Determine the [X, Y] coordinate at the center of the cell enclosing the given text.  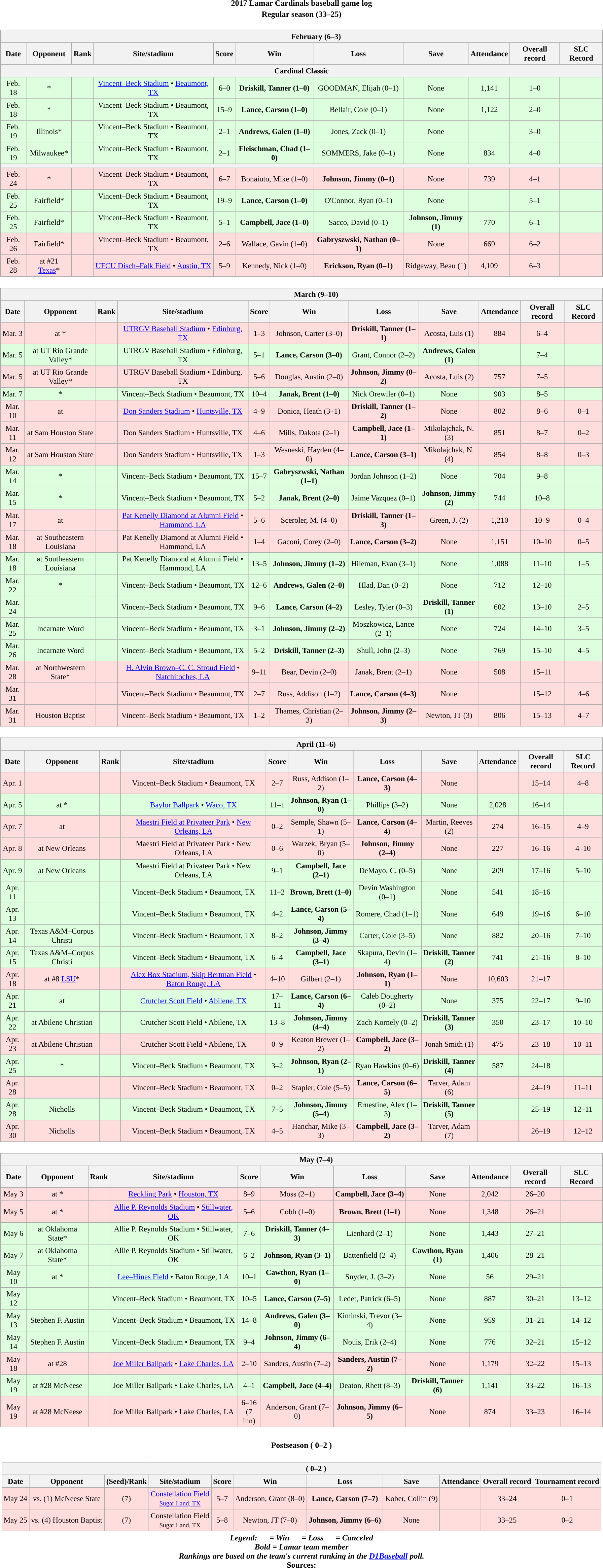
10–5 [249, 1298]
Brown, Brett (1–0) [321, 892]
5–7 [222, 1498]
Kennedy, Nick (1–0) [275, 265]
Campbell, Jace (4–4) [297, 1385]
Nick Orewiler (0–1) [384, 394]
May 24 [15, 1498]
Lesley, Tyler (0–3) [384, 606]
Johnson, Jimmy (2) [449, 498]
May 7 [13, 1255]
Gabryszwski, Nathan (1–1) [309, 477]
56 [490, 1277]
Feb. 28 [13, 265]
Acosta, Luis (1) [449, 333]
Apr. 21 [12, 1001]
12–10 [542, 585]
Anderson, Grant (8–0) [270, 1498]
Tarver, Adam (6) [449, 1088]
(Seed)/Rank [127, 1482]
Bonaiuto, Mike (1–0) [275, 178]
2–0 [535, 110]
14–10 [542, 629]
7–4 [542, 355]
854 [500, 454]
May 25 [15, 1521]
Johnson, Jimmy (2–3) [384, 716]
Janak, Brent (2–1) [384, 672]
10–8 [542, 498]
Johnson, Jimmy (1–2) [309, 563]
Jonah Smith (1) [449, 1044]
24–19 [541, 1088]
712 [500, 585]
Bellair, Cole (0–1) [358, 110]
Campbell, Jace (1–0) [275, 222]
Andrews, Galen (3–0) [297, 1320]
802 [500, 411]
29–21 [535, 1277]
13–5 [259, 563]
26–21 [535, 1212]
Campbell, Jace (2–1) [321, 870]
Driskill, Tanner (1–2) [384, 411]
March (9–10) [301, 294]
4–2 [277, 913]
669 [489, 244]
887 [490, 1298]
4,109 [489, 265]
Mills, Dakota (2–1) [309, 433]
Douglas, Austin (2–0) [309, 377]
Milwaukee* [49, 153]
Lance, Carson (7–5) [297, 1298]
Apr. 11 [12, 892]
769 [500, 650]
Apr. 13 [12, 913]
1–4 [259, 542]
Nouis, Erik (2–4) [369, 1342]
5–9 [224, 265]
Reckling Park • Houston, TX [173, 1194]
27–21 [535, 1233]
Mar. 26 [13, 650]
Hlad, Dan (0–2) [384, 585]
Apr. 14 [12, 936]
at #21 Texas* [49, 265]
851 [500, 433]
Illinois* [49, 131]
Mikolajchak, N. (3) [449, 433]
1–5 [583, 563]
33–23 [535, 1412]
1,443 [490, 1233]
21–17 [541, 979]
Campbell, Jace (3–1) [321, 957]
Johnson, Jimmy (2–4) [387, 848]
Driskill, Tanner (1–3) [384, 520]
11–11 [583, 1088]
Cawthon, Ryan (1) [437, 1255]
Anderson, Grant (7–0) [297, 1412]
Apr. 23 [12, 1044]
Sacco, David (0–1) [358, 222]
744 [500, 498]
13–10 [542, 606]
13–8 [277, 1022]
vs. (1) McNeese State [67, 1498]
February (6–3) [301, 36]
Zach Kornely (0–2) [387, 1022]
Bear, Devin (2–0) [309, 672]
Janak, Brent (2–0) [309, 498]
8–8 [542, 454]
Johnson, Jimmy (4–4) [321, 1022]
Mikolajchak, N. (4) [449, 454]
Johnson, Jimmy (3–4) [321, 936]
7–10 [583, 936]
Apr. 9 [12, 870]
May 12 [13, 1298]
Postseason ( 0–2 ) [301, 1445]
Driskill, Tanner (1) [449, 606]
Lienhard (2–1) [369, 1233]
17–11 [277, 1001]
31–21 [535, 1320]
874 [490, 1412]
Andrews, Galen (1–0) [275, 131]
3–1 [259, 629]
19–16 [541, 913]
11–10 [542, 563]
649 [498, 913]
2–10 [249, 1364]
Snyder, J. (3–2) [369, 1277]
Driskill, Tanner (6) [437, 1385]
776 [490, 1342]
739 [489, 178]
Johnson, Ryan (3–1) [297, 1255]
22–17 [541, 1001]
Gabryszwski, Nathan (0–1) [358, 244]
724 [500, 629]
Green, J. (2) [449, 520]
Johnson, Ryan (2–1) [321, 1066]
4–0 [535, 153]
19–9 [224, 201]
Apr. 30 [12, 1131]
16–15 [541, 827]
Fleischman, Chad (1–0) [275, 153]
770 [489, 222]
Johnson, Jimmy (0–1) [358, 178]
Jordan Johnson (1–2) [384, 477]
Driskill, Tanner (1–0) [275, 88]
Devin Washington (0–1) [387, 892]
Feb. 26 [13, 244]
15–14 [541, 783]
1,179 [490, 1364]
Apr. 25 [12, 1066]
Hanchar, Mike (3–3) [321, 1131]
Lance, Carson (4–2) [309, 606]
Jaime Vazquez (0–1) [384, 498]
10–9 [542, 520]
Kiminski, Trevor (3–4) [369, 1320]
H. Alvin Brown–C. C. Stroud Field • Natchitoches, LA [183, 672]
Mar. 17 [13, 520]
882 [498, 936]
Andrews, Galen (1) [449, 355]
4–8 [583, 783]
8–5 [542, 394]
21–16 [541, 957]
Caleb Dougherty (0–2) [387, 1001]
at #8 LSU* [62, 979]
Keaton Brewer (1–2) [321, 1044]
8–2 [277, 936]
Hileman, Evan (3–1) [384, 563]
0–6 [277, 848]
Mar. 11 [13, 433]
Carter, Cole (3–5) [387, 936]
Mar. 3 [13, 333]
508 [500, 672]
1,122 [489, 110]
Feb. 24 [13, 178]
Lance, Carson (5–4) [321, 913]
Ledet, Patrick (6–5) [369, 1298]
6–7 [224, 178]
8–10 [583, 957]
33–24 [507, 1498]
Campbell, Jace (3–4) [369, 1194]
Lance, Carson (6–4) [321, 1001]
Newton, JT (7–0) [270, 1521]
Gilbert (2–1) [321, 979]
1,348 [490, 1212]
Brown, Brett (1–1) [369, 1212]
at #28 [57, 1364]
Thames, Christian (2–3) [309, 716]
Cardinal Classic [301, 71]
13–12 [581, 1298]
1,151 [500, 542]
Phillips (3–2) [387, 805]
14–12 [581, 1320]
Moszkowicz, Lance (2–1) [384, 629]
11–1 [277, 805]
Lance, Carson (6–5) [387, 1088]
33–25 [507, 1521]
May (7–4) [301, 1160]
Andrews, Galen (2–0) [309, 585]
Mar. 28 [13, 672]
O'Connor, Ryan (0–1) [358, 201]
Cawthon, Ryan (1–0) [297, 1277]
Apr. 7 [12, 827]
Johnson, Jimmy (6–6) [345, 1521]
Warzek, Bryan (5–0) [321, 848]
Driskill, Tanner (2–3) [309, 650]
Driskill, Tanner (3) [449, 1022]
5–10 [583, 870]
May 14 [13, 1342]
April (11–6) [301, 744]
Janak, Brent (1–0) [309, 394]
33–22 [535, 1385]
32–22 [535, 1364]
Wesneski, Hayden (4–0) [309, 454]
30–21 [535, 1298]
Lee–Hines Field • Baton Rouge, LA [173, 1277]
375 [498, 1001]
8–9 [249, 1194]
15–7 [259, 477]
Acosta, Luis (2) [449, 377]
20–16 [541, 936]
1,210 [500, 520]
541 [498, 892]
Jones, Zack (0–1) [358, 131]
24–18 [541, 1066]
1–2 [259, 716]
3–0 [535, 131]
9–1 [277, 870]
757 [500, 377]
475 [498, 1044]
Lance, Carson (3–0) [309, 355]
15–11 [542, 672]
14–8 [249, 1320]
May 3 [13, 1194]
16–13 [581, 1385]
Apr. 15 [12, 957]
SOMMERS, Jake (0–1) [358, 153]
Romere, Chad (1–1) [387, 913]
884 [500, 333]
Cobb (1–0) [297, 1212]
Apr. 8 [12, 848]
Mar. 10 [13, 411]
May 6 [13, 1233]
15–9 [224, 110]
Sceroler, M. (4–0) [309, 520]
15–10 [542, 650]
12–6 [259, 585]
Martin, Reeves (2) [449, 827]
Johnson, Jimmy (6–5) [369, 1412]
Mar. 25 [13, 629]
May 13 [13, 1320]
Kober, Collin (9) [411, 1498]
Grant, Connor (2–2) [384, 355]
Gaconi, Corey (2–0) [309, 542]
2–5 [583, 606]
May 10 [13, 1277]
10–1 [249, 1277]
6–16(7 inn) [249, 1412]
Johnson, Ryan (1–0) [321, 805]
9–6 [259, 606]
Ryan Hawkins (0–6) [387, 1066]
Moss (2–1) [297, 1194]
741 [498, 957]
7–6 [249, 1233]
1,088 [500, 563]
Alex Box Stadium, Skip Bertman Field • Baton Rouge, LA [193, 979]
10–11 [583, 1044]
Lance, Carson (3–2) [384, 542]
8–7 [542, 433]
Driskill, Tanner (5) [449, 1109]
11–2 [277, 892]
Battenfield (2–4) [369, 1255]
Shull, John (2–3) [384, 650]
Mar. 7 [13, 394]
25–19 [541, 1109]
0–9 [277, 1044]
Johnson, Jimmy (5–4) [321, 1109]
26–20 [535, 1194]
4–7 [583, 716]
806 [500, 716]
602 [500, 606]
1,406 [490, 1255]
9–10 [583, 1001]
at Northwestern State* [61, 672]
587 [498, 1066]
Houston Baptist [61, 716]
9–4 [249, 1342]
350 [498, 1022]
Driskill, Tanner (1–1) [384, 333]
Ridgeway, Beau (1) [436, 265]
UFCU Disch–Falk Field • Austin, TX [153, 265]
Johnson, Carter (3–0) [309, 333]
Newton, JT (3) [449, 716]
6–3 [535, 265]
Ernestine, Alex (1–3) [387, 1109]
32–21 [535, 1342]
6–1 [535, 222]
Wallace, Gavin (1–0) [275, 244]
274 [498, 827]
DeMayo, C. (0–5) [387, 870]
26–19 [541, 1131]
12–11 [583, 1109]
Driskill, Tanner (2) [449, 957]
0–5 [583, 542]
Mar. 22 [13, 585]
23–18 [541, 1044]
Baylor Ballpark • Waco, TX [193, 805]
Campbell, Jace (1–1) [384, 433]
Johnson, Jimmy (6–4) [297, 1342]
GOODMAN, Elijah (0–1) [358, 88]
Johnson, Jimmy (1) [436, 222]
May 5 [13, 1212]
Semple, Shawn (5–1) [321, 827]
Johnson, Jimmy (2–2) [309, 629]
Apr. 5 [12, 805]
8–6 [542, 411]
704 [500, 477]
Lance, Carson (4–4) [387, 827]
Erickson, Ryan (0–1) [358, 265]
23–17 [541, 1022]
Mar. 14 [13, 477]
227 [498, 848]
Apr. 18 [12, 979]
9–11 [259, 672]
959 [490, 1320]
Mar. 12 [13, 454]
Tournament record [567, 1482]
Driskill, Tanner (4) [449, 1066]
12–12 [583, 1131]
5–8 [222, 1521]
Driskill, Tanner (4–3) [297, 1233]
( 0–2 ) [301, 1469]
0–3 [583, 454]
10–4 [259, 394]
9–8 [542, 477]
Stapler, Cole (5–5) [321, 1088]
2,042 [490, 1194]
2–6 [224, 244]
834 [489, 153]
Donica, Heath (3–1) [309, 411]
2,028 [498, 805]
16–16 [541, 848]
Skapura, Devin (1–4) [387, 957]
17–16 [541, 870]
vs. (4) Houston Baptist [67, 1521]
10,603 [498, 979]
May 18 [13, 1364]
0–4 [583, 520]
Tarver, Adam (7) [449, 1131]
Johnson, Ryan (1–1) [387, 979]
209 [498, 870]
6–0 [224, 88]
Deaton, Rhett (8–3) [369, 1385]
3–2 [277, 1066]
28–21 [535, 1255]
Johnson, Jimmy (0–2) [384, 377]
3–5 [583, 629]
Lance, Carson (3–1) [384, 454]
Mar. 15 [13, 498]
Mar. 24 [13, 606]
1–0 [535, 88]
6–10 [583, 913]
18–16 [541, 892]
Apr. 1 [12, 783]
Lance, Carson (7–7) [345, 1498]
Apr. 22 [12, 1022]
903 [500, 394]
